Capture the cell that displays the provided text and extract its (X, Y) central coordinate. 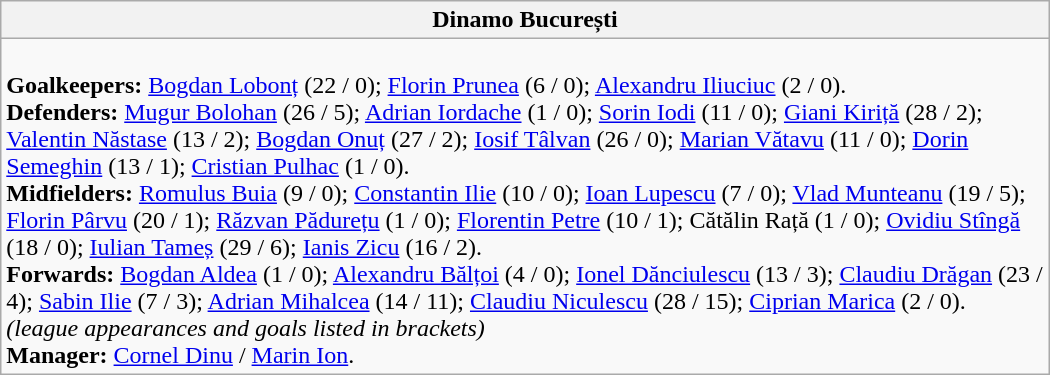
Dinamo București (525, 20)
